Provide the [X, Y] coordinate of the cell's center where the given text is located.  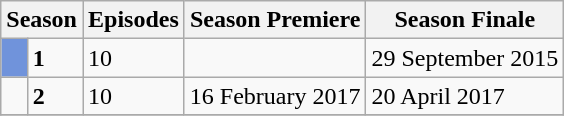
16 February 2017 [275, 96]
Season [42, 20]
Season Premiere [275, 20]
29 September 2015 [465, 58]
1 [54, 58]
20 April 2017 [465, 96]
Episodes [133, 20]
Season Finale [465, 20]
2 [54, 96]
